For the text-containing cell, return its midpoint in (X, Y) coordinate format. 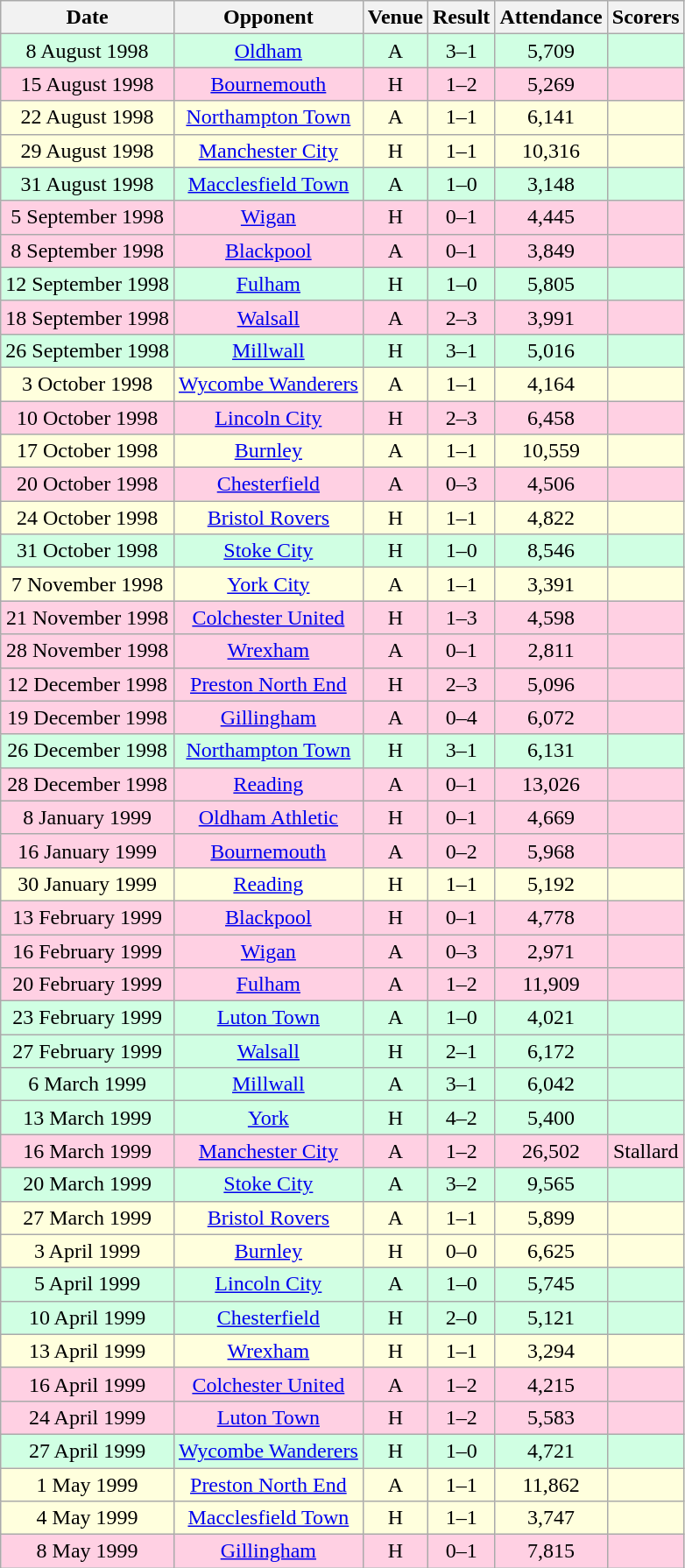
York (268, 1118)
17 October 1998 (88, 451)
16 February 1999 (88, 950)
6,625 (551, 1251)
4,778 (551, 917)
16 April 1999 (88, 1384)
18 September 1998 (88, 317)
Venue (395, 18)
8 August 1998 (88, 51)
Oldham (268, 51)
5,400 (551, 1118)
Stallard (646, 1151)
8 May 1999 (88, 1551)
0–4 (461, 717)
Oldham Athletic (268, 817)
5,269 (551, 84)
4–2 (461, 1118)
Attendance (551, 18)
5,192 (551, 884)
5,583 (551, 1417)
5 April 1999 (88, 1284)
3–2 (461, 1184)
8 January 1999 (88, 817)
20 October 1998 (88, 484)
13 March 1999 (88, 1118)
15 August 1998 (88, 84)
10 October 1998 (88, 418)
4,021 (551, 1018)
Opponent (268, 18)
23 February 1999 (88, 1018)
York City (268, 584)
4,215 (551, 1384)
28 November 1998 (88, 651)
6,072 (551, 717)
9,565 (551, 1184)
1–3 (461, 618)
6,172 (551, 1051)
4,598 (551, 618)
30 January 1999 (88, 884)
5,121 (551, 1317)
2–0 (461, 1317)
2–1 (461, 1051)
0–2 (461, 851)
29 August 1998 (88, 151)
3,849 (551, 251)
5,899 (551, 1218)
4,445 (551, 217)
27 April 1999 (88, 1451)
7,815 (551, 1551)
22 August 1998 (88, 117)
Scorers (646, 18)
3,747 (551, 1518)
10,559 (551, 451)
4,164 (551, 384)
6,141 (551, 117)
6,458 (551, 418)
8 September 1998 (88, 251)
27 March 1999 (88, 1218)
31 August 1998 (88, 184)
Date (88, 18)
21 November 1998 (88, 618)
3,391 (551, 584)
5,016 (551, 350)
11,909 (551, 985)
3 April 1999 (88, 1251)
2,811 (551, 651)
7 November 1998 (88, 584)
5,968 (551, 851)
24 April 1999 (88, 1417)
5,805 (551, 284)
20 February 1999 (88, 985)
28 December 1998 (88, 784)
31 October 1998 (88, 551)
5,745 (551, 1284)
12 September 1998 (88, 284)
0–0 (461, 1251)
1 May 1999 (88, 1485)
3,294 (551, 1351)
16 March 1999 (88, 1151)
6,042 (551, 1084)
27 February 1999 (88, 1051)
2,971 (551, 950)
26,502 (551, 1151)
6,131 (551, 751)
4,721 (551, 1451)
3,148 (551, 184)
13 April 1999 (88, 1351)
12 December 1998 (88, 684)
5,709 (551, 51)
4,669 (551, 817)
13 February 1999 (88, 917)
4 May 1999 (88, 1518)
5 September 1998 (88, 217)
19 December 1998 (88, 717)
10 April 1999 (88, 1317)
11,862 (551, 1485)
20 March 1999 (88, 1184)
24 October 1998 (88, 518)
16 January 1999 (88, 851)
6 March 1999 (88, 1084)
3 October 1998 (88, 384)
4,822 (551, 518)
5,096 (551, 684)
3,991 (551, 317)
4,506 (551, 484)
Result (461, 18)
26 September 1998 (88, 350)
13,026 (551, 784)
8,546 (551, 551)
10,316 (551, 151)
26 December 1998 (88, 751)
